Identify which cell holds the provided text, then report its (X, Y) central coordinate. 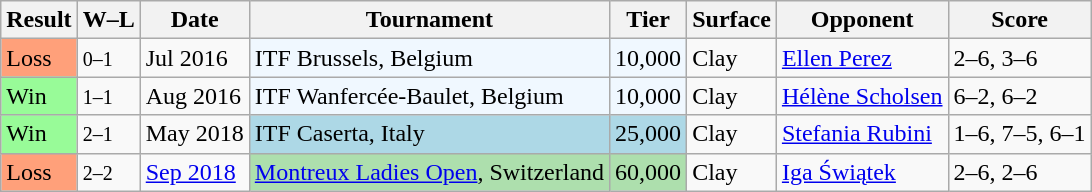
ITF Caserta, Italy (429, 134)
Tier (648, 20)
Date (194, 20)
Hélène Scholsen (862, 96)
0–1 (108, 58)
2–1 (108, 134)
Opponent (862, 20)
Tournament (429, 20)
May 2018 (194, 134)
Iga Świątek (862, 172)
Sep 2018 (194, 172)
6–2, 6–2 (1020, 96)
W–L (108, 20)
2–6, 2–6 (1020, 172)
Score (1020, 20)
2–2 (108, 172)
Stefania Rubini (862, 134)
1–1 (108, 96)
25,000 (648, 134)
Aug 2016 (194, 96)
60,000 (648, 172)
Ellen Perez (862, 58)
ITF Brussels, Belgium (429, 58)
ITF Wanfercée-Baulet, Belgium (429, 96)
Montreux Ladies Open, Switzerland (429, 172)
Surface (732, 20)
2–6, 3–6 (1020, 58)
Jul 2016 (194, 58)
Result (39, 20)
1–6, 7–5, 6–1 (1020, 134)
